Provide the [x, y] coordinate of the cell's center where the given text is located.  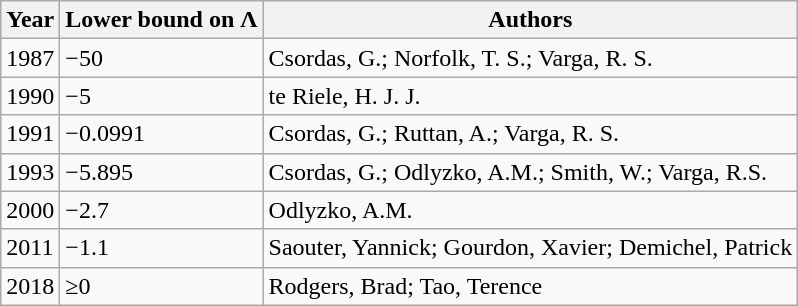
−5.895 [162, 172]
1990 [30, 96]
Year [30, 20]
Lower bound on Λ [162, 20]
2011 [30, 248]
Csordas, G.; Norfolk, T. S.; Varga, R. S. [530, 58]
2018 [30, 286]
Csordas, G.; Ruttan, A.; Varga, R. S. [530, 134]
2000 [30, 210]
−50 [162, 58]
≥0 [162, 286]
1991 [30, 134]
Odlyzko, A.M. [530, 210]
te Riele, H. J. J. [530, 96]
−5 [162, 96]
−2.7 [162, 210]
Csordas, G.; Odlyzko, A.M.; Smith, W.; Varga, R.S. [530, 172]
−0.0991 [162, 134]
Saouter, Yannick; Gourdon, Xavier; Demichel, Patrick [530, 248]
Authors [530, 20]
1993 [30, 172]
Rodgers, Brad; Tao, Terence [530, 286]
1987 [30, 58]
−1.1 [162, 248]
